From the cell containing the given text, extract its center point as [x, y] coordinate. 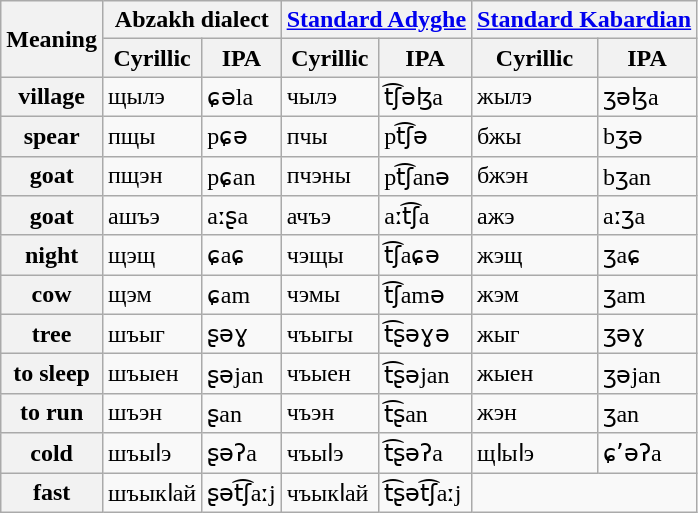
ʂəʔa [242, 453]
чъэн [330, 413]
щэщ [152, 255]
t͡ʂəjan [426, 374]
ʒəjan [646, 374]
spear [52, 136]
pɕan [242, 176]
ɕam [242, 295]
пчэны [330, 176]
жэн [535, 413]
to sleep [52, 374]
t͡ʂəʔa [426, 453]
Standard Kabardian [584, 20]
ɕəla [242, 97]
чъыгы [330, 334]
t͡ʃəɮa [426, 97]
бжэн [535, 176]
пщэн [152, 176]
чэщы [330, 255]
щылэ [152, 97]
t͡ʂət͡ʃaːj [426, 492]
чъыен [330, 374]
шъыен [152, 374]
чъыкӏай [330, 492]
pt͡ʃə [426, 136]
ʒaɕ [646, 255]
чылэ [330, 97]
aːʒa [646, 216]
жылэ [535, 97]
pt͡ʃanə [426, 176]
щӏыӏэ [535, 453]
ʂan [242, 413]
bʒan [646, 176]
чъыӏэ [330, 453]
шъэн [152, 413]
ашъэ [152, 216]
ʒam [646, 295]
пщы [152, 136]
pɕə [242, 136]
Abzakh dialect [192, 20]
жыен [535, 374]
щэм [152, 295]
Meaning [52, 39]
Standard Adyghe [376, 20]
ʒəɣ [646, 334]
жэм [535, 295]
cow [52, 295]
aːʂa [242, 216]
бжы [535, 136]
жыг [535, 334]
ʒəɮa [646, 97]
ачъэ [330, 216]
cold [52, 453]
fast [52, 492]
ʂəjan [242, 374]
t͡ʂəɣə [426, 334]
bʒə [646, 136]
ɕaɕ [242, 255]
aːt͡ʃa [426, 216]
шъыг [152, 334]
пчы [330, 136]
ʂət͡ʃaːj [242, 492]
tree [52, 334]
ʂəɣ [242, 334]
шъыӏэ [152, 453]
to run [52, 413]
t͡ʃaɕə [426, 255]
t͡ʂan [426, 413]
ажэ [535, 216]
ɕʼəʔa [646, 453]
night [52, 255]
village [52, 97]
чэмы [330, 295]
t͡ʃamə [426, 295]
ʒan [646, 413]
жэщ [535, 255]
шъыкӏай [152, 492]
